Pinpoint the cell where the given text exists, returning its (x, y) midpoint coordinate. 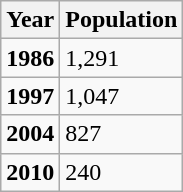
Population (122, 20)
1,047 (122, 96)
240 (122, 172)
1,291 (122, 58)
827 (122, 134)
1986 (30, 58)
2010 (30, 172)
2004 (30, 134)
Year (30, 20)
1997 (30, 96)
